Output the (x, y) coordinate of the center of the cell containing the given text.  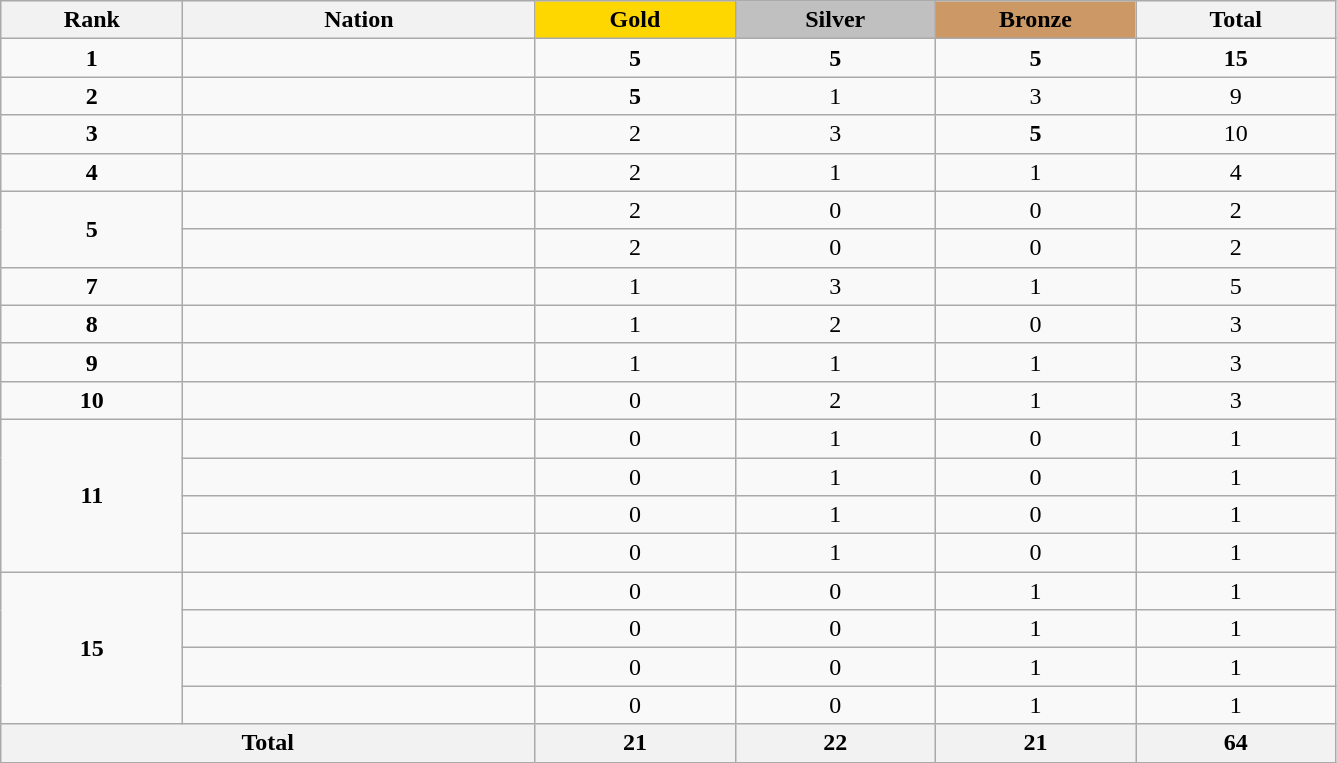
11 (92, 495)
22 (835, 743)
Rank (92, 20)
Gold (635, 20)
64 (1236, 743)
8 (92, 324)
Nation (359, 20)
Bronze (1035, 20)
7 (92, 286)
Silver (835, 20)
